Locate the cell with the specified text and output its (X, Y) center coordinate. 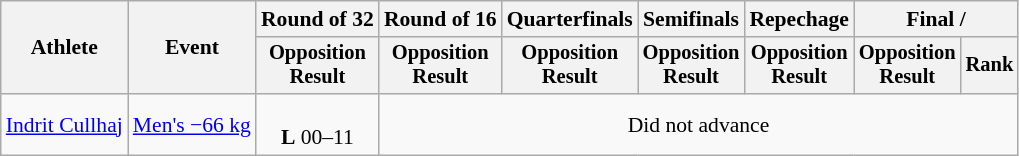
Did not advance (698, 124)
Final / (936, 19)
Semifinals (692, 19)
Round of 32 (318, 19)
Quarterfinals (570, 19)
Indrit Cullhaj (64, 124)
Men's −66 kg (192, 124)
Event (192, 48)
Athlete (64, 48)
L 00–11 (318, 124)
Round of 16 (440, 19)
Repechage (799, 19)
Rank (990, 66)
